Scan for the cell matching the given text and deliver its [X, Y] coordinate at center. 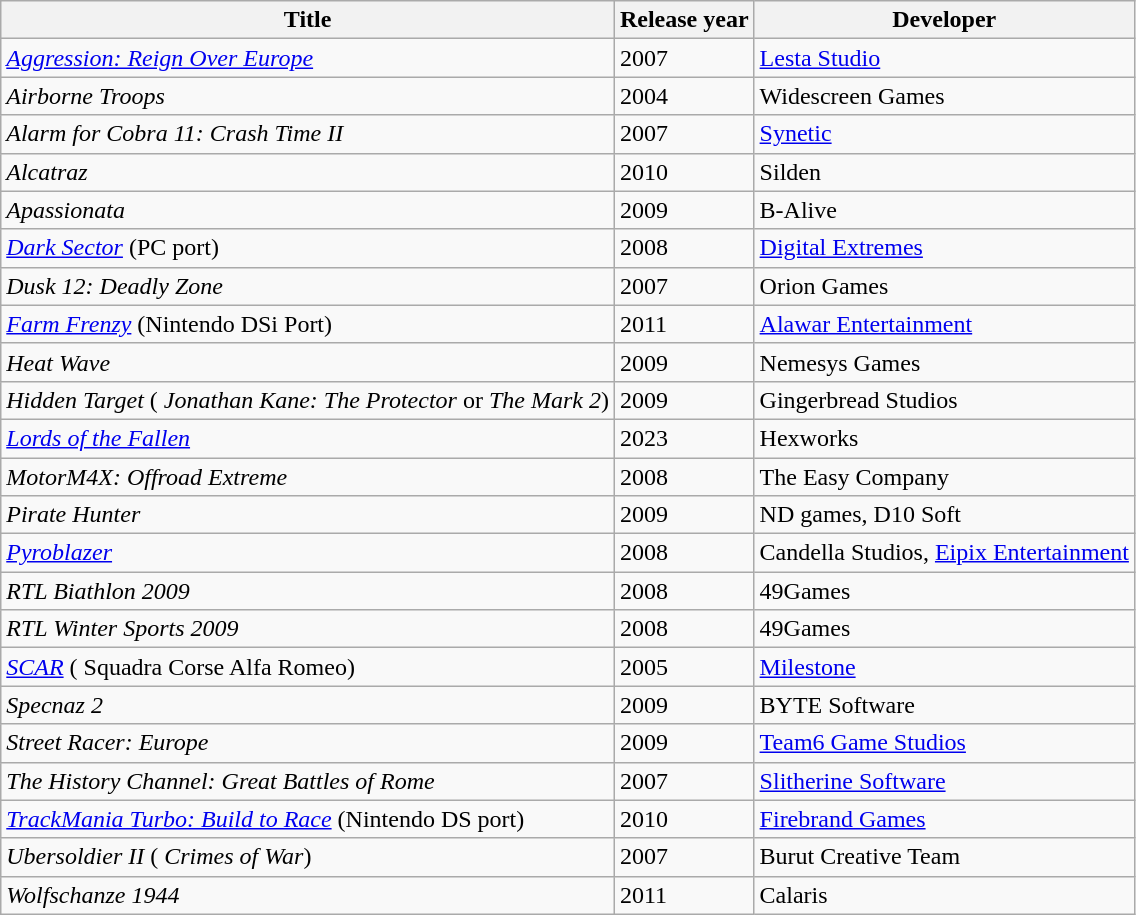
Developer [944, 20]
Team6 Game Studios [944, 743]
SCAR ( Squadra Corse Alfa Romeo) [308, 667]
TrackMania Turbo: Build to Race (Nintendo DS port) [308, 819]
Specnaz 2 [308, 705]
Slitherine Software [944, 781]
Nemesys Games [944, 362]
Wolfschanze 1944 [308, 895]
2005 [684, 667]
ND games, D10 Soft [944, 515]
Calaris [944, 895]
Firebrand Games [944, 819]
Alcatraz [308, 172]
Pyroblazer [308, 553]
Heat Wave [308, 362]
Digital Extremes [944, 248]
The Easy Company [944, 477]
MotorM4X: Offroad Extreme [308, 477]
Gingerbread Studios [944, 400]
Street Racer: Europe [308, 743]
Release year [684, 20]
Lesta Studio [944, 58]
RTL Biathlon 2009 [308, 591]
2004 [684, 96]
Hexworks [944, 438]
Title [308, 20]
Farm Frenzy (Nintendo DSi Port) [308, 324]
B-Alive [944, 210]
Aggression: Reign Over Europe [308, 58]
Lords of the Fallen [308, 438]
Synetic [944, 134]
Dark Sector (PC port) [308, 248]
Silden [944, 172]
Candella Studios, Eipix Entertainment [944, 553]
BYTE Software [944, 705]
Airborne Troops [308, 96]
Apassionata [308, 210]
Alarm for Cobra 11: Crash Time II [308, 134]
Widescreen Games [944, 96]
Dusk 12: Deadly Zone [308, 286]
Ubersoldier II ( Crimes of War) [308, 857]
2023 [684, 438]
RTL Winter Sports 2009 [308, 629]
Hidden Target ( Jonathan Kane: The Protector or The Mark 2) [308, 400]
The History Channel: Great Battles of Rome [308, 781]
Alawar Entertainment [944, 324]
Burut Creative Team [944, 857]
Milestone [944, 667]
Pirate Hunter [308, 515]
Orion Games [944, 286]
